Extract the [X, Y] coordinate from the center of the cell holding the provided text.  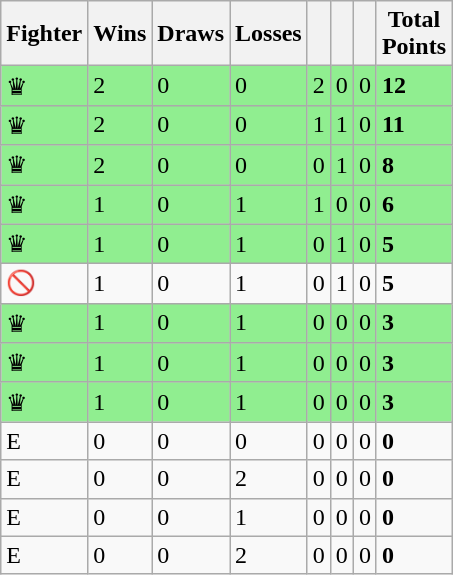
12 [414, 86]
Draws [191, 34]
Fighter [44, 34]
Losses [269, 34]
🚫 [44, 284]
Total Points [414, 34]
Wins [120, 34]
8 [414, 165]
6 [414, 204]
11 [414, 125]
